Capture the cell that displays the provided text and extract its [x, y] central coordinate. 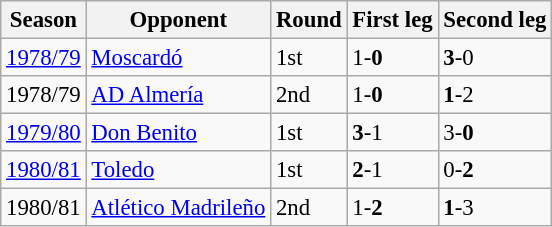
Atlético Madrileño [178, 208]
0-2 [495, 170]
Round [309, 20]
1979/80 [44, 133]
Toledo [178, 170]
Moscardó [178, 58]
2-1 [392, 170]
Don Benito [178, 133]
1-3 [495, 208]
First leg [392, 20]
Second leg [495, 20]
3-1 [392, 133]
Opponent [178, 20]
AD Almería [178, 95]
Season [44, 20]
